Output the [X, Y] coordinate of the center of the cell containing the given text.  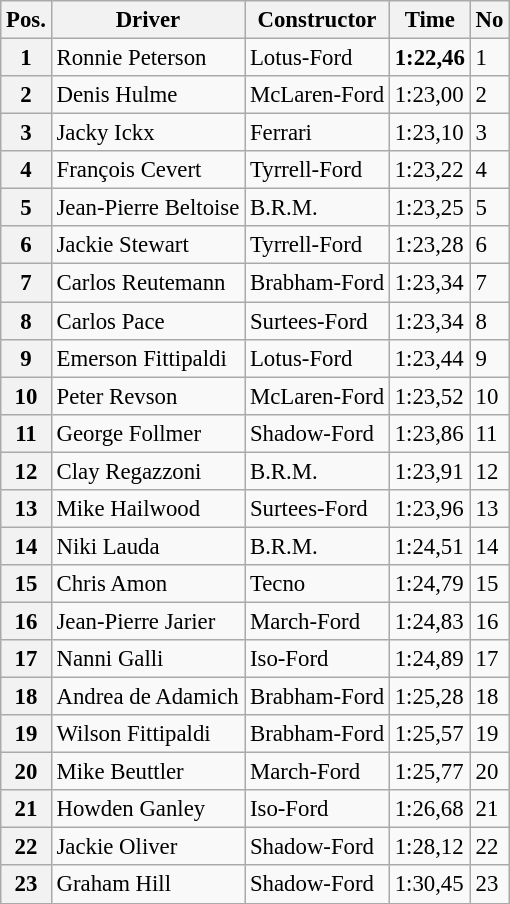
Clay Regazzoni [148, 471]
1:23,25 [430, 208]
Denis Hulme [148, 95]
1:25,77 [430, 772]
1:23,10 [430, 133]
1:23,22 [430, 170]
Nanni Galli [148, 659]
1:24,89 [430, 659]
Driver [148, 20]
Niki Lauda [148, 546]
1:25,57 [430, 734]
1:23,44 [430, 358]
Ronnie Peterson [148, 58]
Andrea de Adamich [148, 697]
1:24,83 [430, 621]
Carlos Reutemann [148, 283]
Carlos Pace [148, 321]
Jean-Pierre Beltoise [148, 208]
Pos. [26, 20]
Time [430, 20]
Mike Beuttler [148, 772]
No [489, 20]
Emerson Fittipaldi [148, 358]
1:28,12 [430, 847]
Jean-Pierre Jarier [148, 621]
Peter Revson [148, 396]
George Follmer [148, 433]
Wilson Fittipaldi [148, 734]
1:24,51 [430, 546]
Howden Ganley [148, 809]
1:26,68 [430, 809]
1:23,28 [430, 245]
Jacky Ickx [148, 133]
Mike Hailwood [148, 509]
1:23,86 [430, 433]
Ferrari [318, 133]
1:25,28 [430, 697]
Jackie Stewart [148, 245]
1:23,52 [430, 396]
1:24,79 [430, 584]
Constructor [318, 20]
1:23,96 [430, 509]
Graham Hill [148, 885]
Jackie Oliver [148, 847]
1:22,46 [430, 58]
1:23,91 [430, 471]
1:23,00 [430, 95]
François Cevert [148, 170]
Chris Amon [148, 584]
1:30,45 [430, 885]
Tecno [318, 584]
